Output the [X, Y] coordinate of the center of the cell containing the given text.  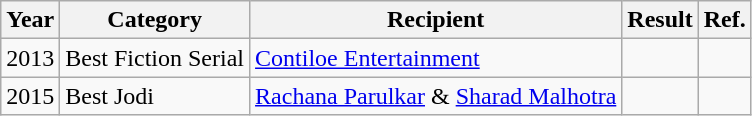
2015 [30, 96]
Ref. [724, 20]
Recipient [436, 20]
Contiloe Entertainment [436, 58]
Category [155, 20]
2013 [30, 58]
Best Fiction Serial [155, 58]
Best Jodi [155, 96]
Rachana Parulkar & Sharad Malhotra [436, 96]
Year [30, 20]
Result [660, 20]
